Find where the given text appears and provide that cell's center as (x, y) coordinate. 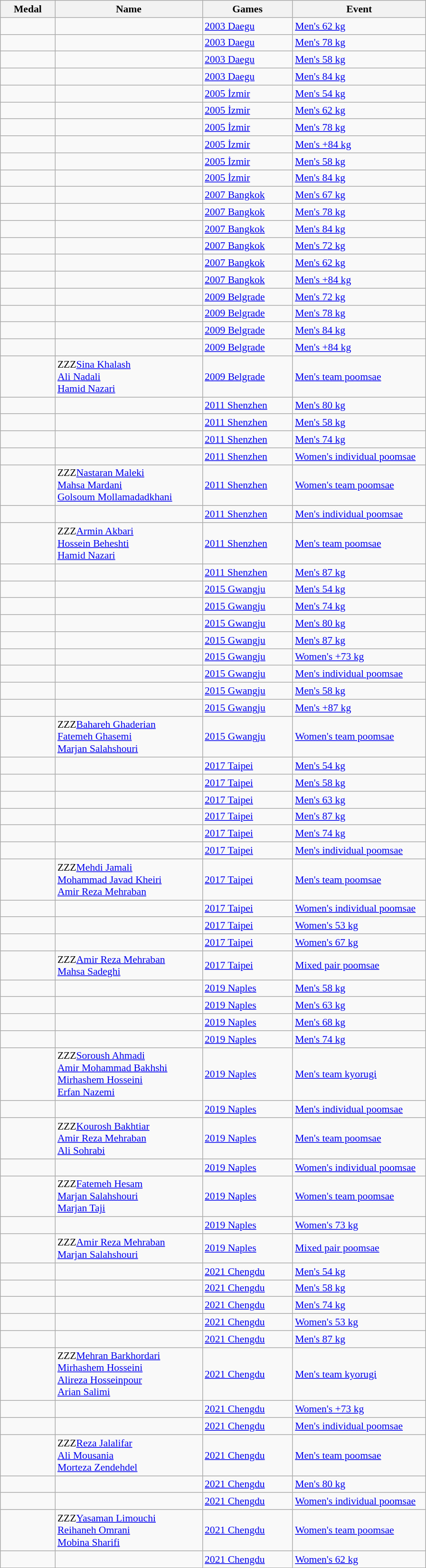
Women's 73 kg (359, 1226)
Men's 67 kg (359, 195)
ZZZAmir Reza MehrabanMahsa Sadeghi (129, 965)
ZZZFatemeh HesamMarjan SalahshouriMarjan Taji (129, 1196)
Event (359, 9)
Men's 68 kg (359, 1022)
Women's 62 kg (359, 1559)
ZZZKourosh BakhtiarAmir Reza MehrabanAli Sohrabi (129, 1138)
Women's 67 kg (359, 942)
ZZZYasaman LimouchiReihaneh OmraniMobina Sharifi (129, 1530)
ZZZSina KhalashAli NadaliHamid Nazari (129, 376)
Name (129, 9)
Men's +87 kg (359, 708)
Medal (28, 9)
ZZZNastaran MalekiMahsa MardaniGolsoum Mollamadadkhani (129, 485)
ZZZAmir Reza MehrabanMarjan Salahshouri (129, 1248)
Games (247, 9)
ZZZArmin AkbariHossein BeheshtiHamid Nazari (129, 543)
ZZZMehran BarkhordariMirhashem HosseiniAlireza HosseinpourArian Salimi (129, 1374)
ZZZReza JalalifarAli MousaniaMorteza Zendehdel (129, 1455)
ZZZMehdi JamaliMohammad Javad KheiriAmir Reza Mehraban (129, 880)
ZZZBahareh GhaderianFatemeh GhasemiMarjan Salahshouri (129, 737)
ZZZSoroush AhmadiAmir Mohammad BakhshiMirhashem HosseiniErfan Nazemi (129, 1074)
